Search for the cell housing the specified text and yield its [X, Y] center coordinate. 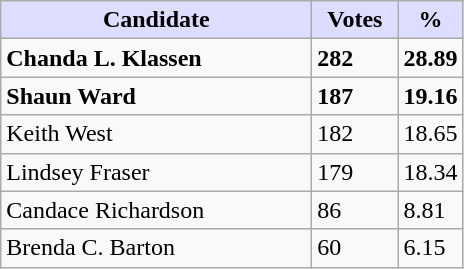
Chanda L. Klassen [156, 58]
Shaun Ward [156, 96]
18.65 [430, 134]
282 [355, 58]
86 [355, 210]
% [430, 20]
Candidate [156, 20]
179 [355, 172]
6.15 [430, 248]
19.16 [430, 96]
Votes [355, 20]
18.34 [430, 172]
60 [355, 248]
Candace Richardson [156, 210]
Brenda C. Barton [156, 248]
182 [355, 134]
28.89 [430, 58]
Lindsey Fraser [156, 172]
Keith West [156, 134]
8.81 [430, 210]
187 [355, 96]
